Search for the cell housing the specified text and yield its [X, Y] center coordinate. 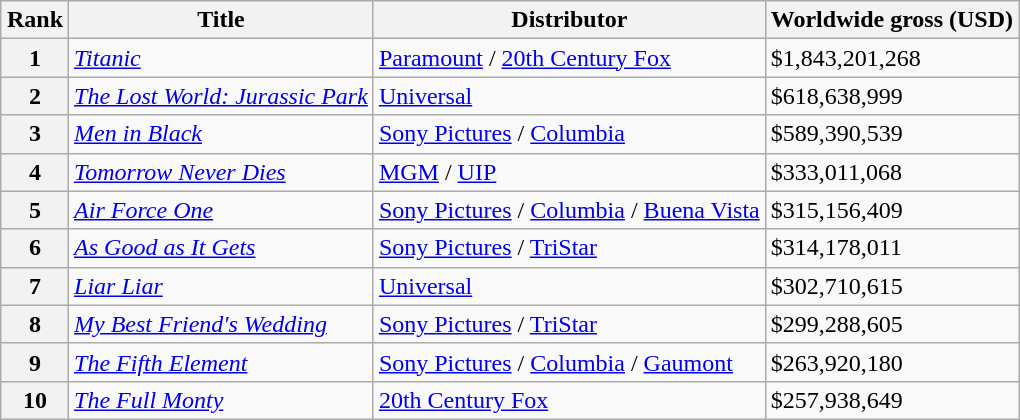
$314,178,011 [892, 248]
$333,011,068 [892, 172]
7 [34, 286]
Distributor [569, 20]
The Fifth Element [222, 362]
Liar Liar [222, 286]
The Full Monty [222, 400]
Air Force One [222, 210]
Sony Pictures / Columbia [569, 134]
$315,156,409 [892, 210]
Men in Black [222, 134]
Tomorrow Never Dies [222, 172]
8 [34, 324]
Titanic [222, 58]
$618,638,999 [892, 96]
The Lost World: Jurassic Park [222, 96]
Sony Pictures / Columbia / Gaumont [569, 362]
As Good as It Gets [222, 248]
MGM / UIP [569, 172]
Sony Pictures / Columbia / Buena Vista [569, 210]
2 [34, 96]
1 [34, 58]
Worldwide gross (USD) [892, 20]
20th Century Fox [569, 400]
$302,710,615 [892, 286]
6 [34, 248]
4 [34, 172]
$263,920,180 [892, 362]
$257,938,649 [892, 400]
9 [34, 362]
$1,843,201,268 [892, 58]
Paramount / 20th Century Fox [569, 58]
$589,390,539 [892, 134]
Title [222, 20]
3 [34, 134]
My Best Friend's Wedding [222, 324]
10 [34, 400]
$299,288,605 [892, 324]
Rank [34, 20]
5 [34, 210]
